Pinpoint the cell where the given text exists, returning its (X, Y) midpoint coordinate. 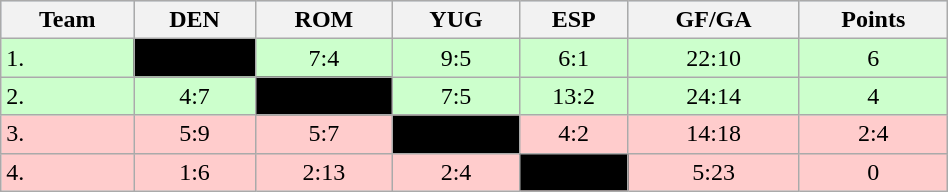
ESP (573, 20)
13:2 (573, 96)
14:18 (714, 134)
4. (68, 172)
5:7 (324, 134)
6:1 (573, 58)
7:4 (324, 58)
7:5 (456, 96)
2. (68, 96)
5:23 (714, 172)
Team (68, 20)
GF/GA (714, 20)
YUG (456, 20)
3. (68, 134)
4:2 (573, 134)
0 (873, 172)
1:6 (195, 172)
22:10 (714, 58)
24:14 (714, 96)
2:13 (324, 172)
ROM (324, 20)
9:5 (456, 58)
1. (68, 58)
5:9 (195, 134)
6 (873, 58)
DEN (195, 20)
4:7 (195, 96)
4 (873, 96)
Points (873, 20)
